Find where the given text appears and provide that cell's center as (X, Y) coordinate. 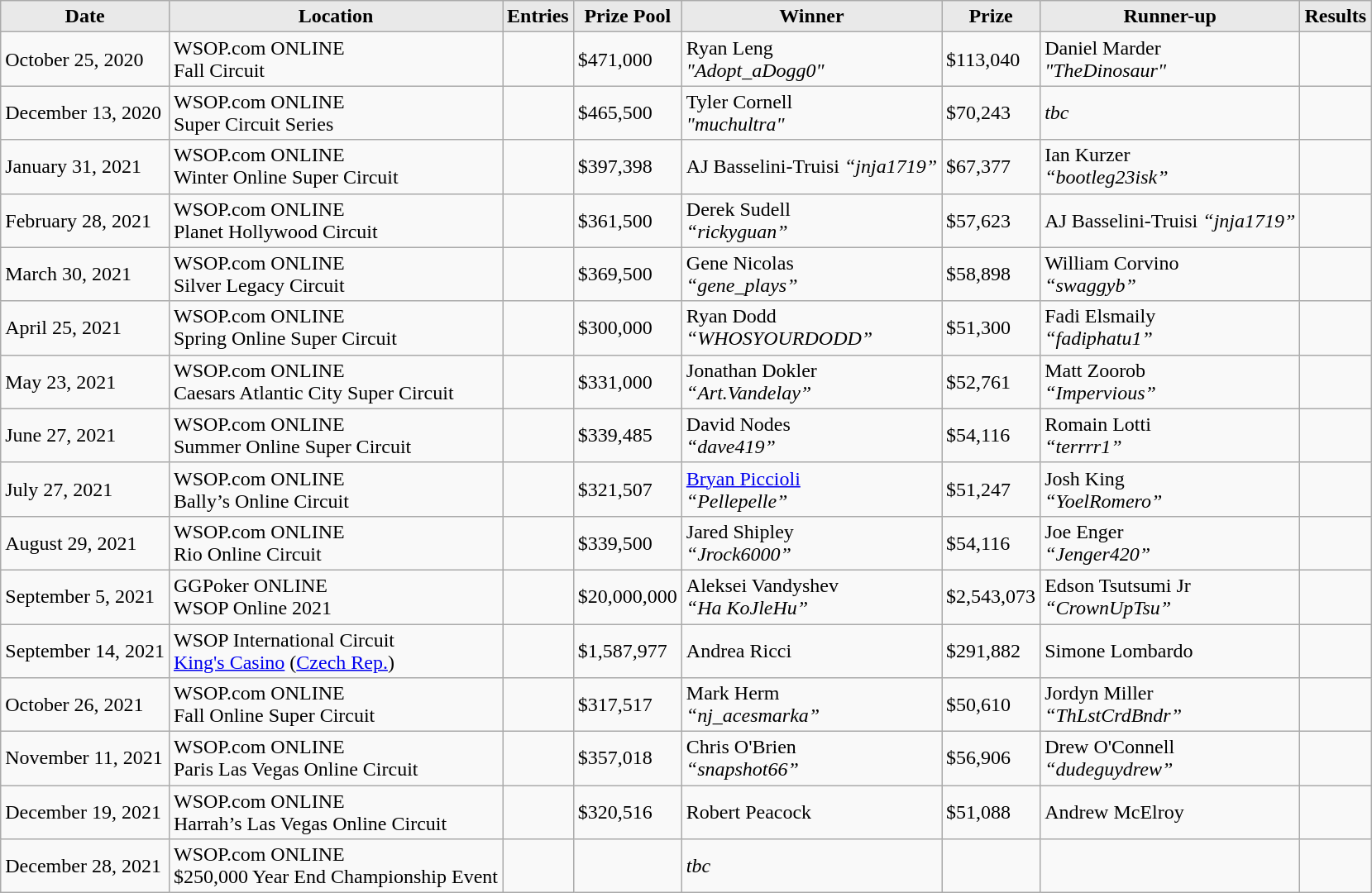
Romain Lotti“terrrr1” (1170, 435)
$357,018 (627, 759)
WSOP.com ONLINEFall Online Super Circuit (336, 704)
Bryan Piccioli“Pellepelle” (811, 489)
$51,300 (991, 327)
Mark Herm“nj_acesmarka” (811, 704)
Chris O'Brien“snapshot66” (811, 759)
Andrea Ricci (811, 650)
December 28, 2021 (85, 867)
Jordyn Miller“ThLstCrdBndr” (1170, 704)
WSOP.com ONLINEFall Circuit (336, 60)
Edson Tsutsumi Jr“CrownUpTsu” (1170, 597)
WSOP International CircuitKing's Casino (Czech Rep.) (336, 650)
$465,500 (627, 112)
$300,000 (627, 327)
Robert Peacock (811, 812)
December 13, 2020 (85, 112)
$2,543,073 (991, 597)
Josh King“YoelRomero” (1170, 489)
$397,398 (627, 167)
WSOP.com ONLINESummer Online Super Circuit (336, 435)
Date (85, 17)
October 25, 2020 (85, 60)
$331,000 (627, 382)
WSOP.com ONLINESpring Online Super Circuit (336, 327)
Runner-up (1170, 17)
Simone Lombardo (1170, 650)
$339,485 (627, 435)
WSOP.com ONLINE$250,000 Year End Championship Event (336, 867)
$57,623 (991, 220)
July 27, 2021 (85, 489)
$471,000 (627, 60)
June 27, 2021 (85, 435)
August 29, 2021 (85, 542)
$67,377 (991, 167)
December 19, 2021 (85, 812)
Results (1336, 17)
$1,587,977 (627, 650)
May 23, 2021 (85, 382)
Fadi Elsmaily“fadiphatu1” (1170, 327)
$70,243 (991, 112)
$58,898 (991, 275)
September 5, 2021 (85, 597)
Ryan Leng"Adopt_aDogg0" (811, 60)
GGPoker ONLINEWSOP Online 2021 (336, 597)
WSOP.com ONLINECaesars Atlantic City Super Circuit (336, 382)
Joe Enger“Jenger420” (1170, 542)
WSOP.com ONLINEBally’s Online Circuit (336, 489)
WSOP.com ONLINEPlanet Hollywood Circuit (336, 220)
Drew O'Connell“dudeguydrew” (1170, 759)
February 28, 2021 (85, 220)
March 30, 2021 (85, 275)
April 25, 2021 (85, 327)
Prize (991, 17)
William Corvino“swaggyb” (1170, 275)
Prize Pool (627, 17)
$361,500 (627, 220)
Derek Sudell“rickyguan” (811, 220)
WSOP.com ONLINEHarrah’s Las Vegas Online Circuit (336, 812)
Winner (811, 17)
$113,040 (991, 60)
October 26, 2021 (85, 704)
WSOP.com ONLINEParis Las Vegas Online Circuit (336, 759)
WSOP.com ONLINEWinter Online Super Circuit (336, 167)
November 11, 2021 (85, 759)
David Nodes“dave419” (811, 435)
$20,000,000 (627, 597)
Entries (538, 17)
$51,247 (991, 489)
$339,500 (627, 542)
$56,906 (991, 759)
$51,088 (991, 812)
Aleksei Vandyshev“Ha KoJleHu” (811, 597)
WSOP.com ONLINESuper Circuit Series (336, 112)
Matt Zoorob“Impervious” (1170, 382)
Daniel Marder"TheDinosaur" (1170, 60)
Location (336, 17)
WSOP.com ONLINESilver Legacy Circuit (336, 275)
$291,882 (991, 650)
September 14, 2021 (85, 650)
$50,610 (991, 704)
Andrew McElroy (1170, 812)
WSOP.com ONLINERio Online Circuit (336, 542)
Jared Shipley“Jrock6000” (811, 542)
$317,517 (627, 704)
Gene Nicolas“gene_plays” (811, 275)
$52,761 (991, 382)
Tyler Cornell"muchultra" (811, 112)
January 31, 2021 (85, 167)
Ian Kurzer“bootleg23isk” (1170, 167)
Jonathan Dokler“Art.Vandelay” (811, 382)
$369,500 (627, 275)
$321,507 (627, 489)
$320,516 (627, 812)
Ryan Dodd“WHOSYOURDODD” (811, 327)
